Return the [x, y] coordinate for the center point of the cell that contains the specified text.  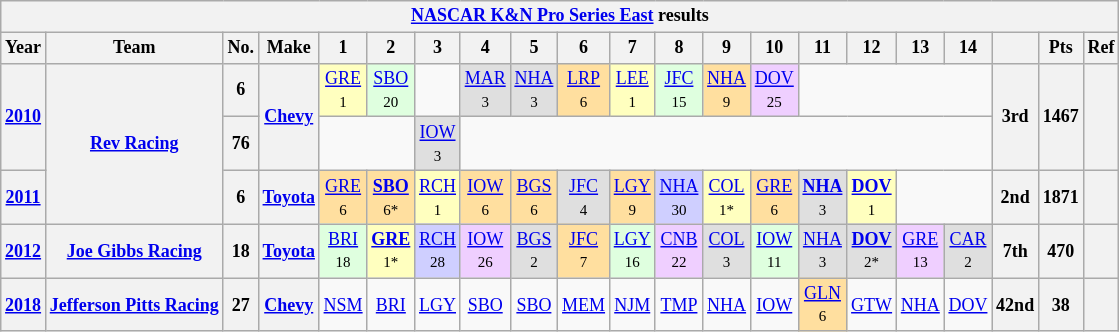
GTW [872, 305]
BRI [391, 305]
COL3 [727, 251]
IOW [774, 305]
9 [727, 48]
1 [343, 48]
GRE1 [343, 90]
GRE1* [391, 251]
CAR2 [968, 251]
7th [1016, 251]
10 [774, 48]
2nd [1016, 197]
LGY9 [632, 197]
Ref [1101, 48]
COL1* [727, 197]
Joe Gibbs Racing [134, 251]
IOW3 [438, 144]
4 [485, 48]
BGS2 [534, 251]
5 [534, 48]
BRI18 [343, 251]
IOW26 [485, 251]
IOW11 [774, 251]
NHA9 [727, 90]
JFC15 [679, 90]
42nd [1016, 305]
11 [822, 48]
GRE13 [920, 251]
JFC7 [584, 251]
BGS6 [534, 197]
DOV2* [872, 251]
CNB22 [679, 251]
14 [968, 48]
NSM [343, 305]
JFC4 [584, 197]
13 [920, 48]
2010 [24, 116]
RCH1 [438, 197]
No. [240, 48]
MAR3 [485, 90]
NHA30 [679, 197]
Team [134, 48]
MEM [584, 305]
NJM [632, 305]
GLN6 [822, 305]
Pts [1060, 48]
DOV1 [872, 197]
DOV [968, 305]
LRP6 [584, 90]
7 [632, 48]
8 [679, 48]
2012 [24, 251]
2018 [24, 305]
Year [24, 48]
IOW6 [485, 197]
3rd [1016, 116]
470 [1060, 251]
SBO20 [391, 90]
Make [288, 48]
RCH28 [438, 251]
1871 [1060, 197]
LGY [438, 305]
NASCAR K&N Pro Series East results [560, 16]
Jefferson Pitts Racing [134, 305]
SBO6* [391, 197]
1467 [1060, 116]
2011 [24, 197]
2 [391, 48]
27 [240, 305]
3 [438, 48]
TMP [679, 305]
18 [240, 251]
DOV25 [774, 90]
Rev Racing [134, 144]
LGY16 [632, 251]
LEE1 [632, 90]
38 [1060, 305]
12 [872, 48]
76 [240, 144]
